Pinpoint the cell where the given text exists, returning its [X, Y] midpoint coordinate. 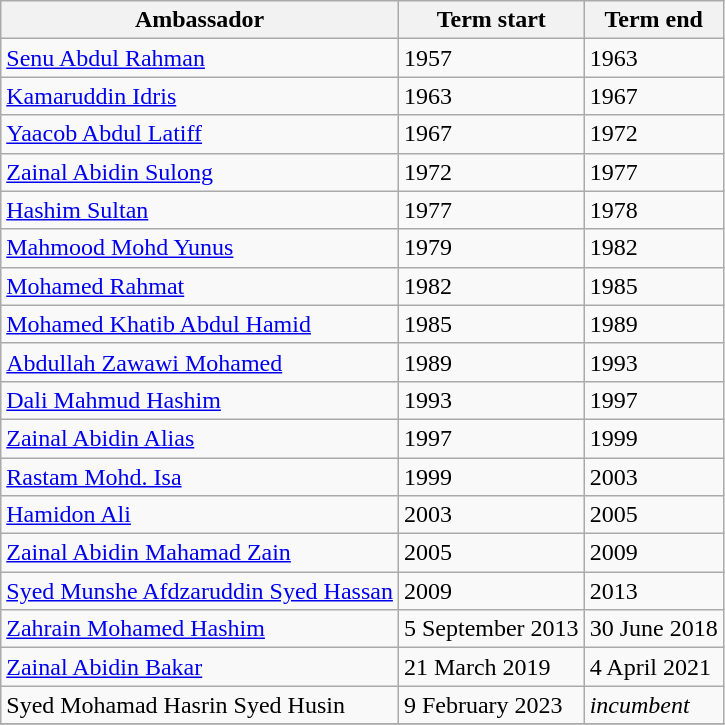
1957 [491, 58]
Abdullah Zawawi Mohamed [200, 362]
Kamaruddin Idris [200, 96]
1979 [491, 248]
5 September 2013 [491, 629]
Rastam Mohd. Isa [200, 477]
Syed Munshe Afdzaruddin Syed Hassan [200, 591]
Mahmood Mohd Yunus [200, 248]
30 June 2018 [654, 629]
Zainal Abidin Mahamad Zain [200, 553]
Mohamed Khatib Abdul Hamid [200, 324]
Term start [491, 20]
incumbent [654, 705]
Mohamed Rahmat [200, 286]
Senu Abdul Rahman [200, 58]
Zahrain Mohamed Hashim [200, 629]
9 February 2023 [491, 705]
1978 [654, 210]
Ambassador [200, 20]
Term end [654, 20]
Hamidon Ali [200, 515]
21 March 2019 [491, 667]
Zainal Abidin Bakar [200, 667]
Zainal Abidin Alias [200, 438]
4 April 2021 [654, 667]
Syed Mohamad Hasrin Syed Husin [200, 705]
Dali Mahmud Hashim [200, 400]
Zainal Abidin Sulong [200, 172]
Yaacob Abdul Latiff [200, 134]
Hashim Sultan [200, 210]
2013 [654, 591]
